Detect which cell encompasses the target text, then output its (X, Y) center coordinate. 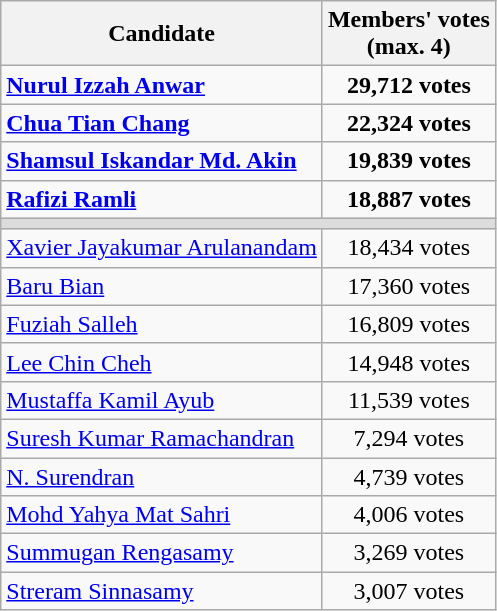
Fuziah Salleh (162, 324)
7,294 votes (408, 438)
Mohd Yahya Mat Sahri (162, 515)
Nurul Izzah Anwar (162, 85)
Rafizi Ramli (162, 199)
Shamsul Iskandar Md. Akin (162, 161)
4,739 votes (408, 477)
Summugan Rengasamy (162, 553)
N. Surendran (162, 477)
11,539 votes (408, 400)
Xavier Jayakumar Arulanandam (162, 248)
19,839 votes (408, 161)
Lee Chin Cheh (162, 362)
14,948 votes (408, 362)
3,269 votes (408, 553)
Baru Bian (162, 286)
Candidate (162, 34)
18,434 votes (408, 248)
3,007 votes (408, 591)
17,360 votes (408, 286)
Mustaffa Kamil Ayub (162, 400)
29,712 votes (408, 85)
Members' votes(max. 4) (408, 34)
Streram Sinnasamy (162, 591)
16,809 votes (408, 324)
Chua Tian Chang (162, 123)
Suresh Kumar Ramachandran (162, 438)
22,324 votes (408, 123)
4,006 votes (408, 515)
18,887 votes (408, 199)
